Determine the (X, Y) coordinate at the center of the cell enclosing the given text.  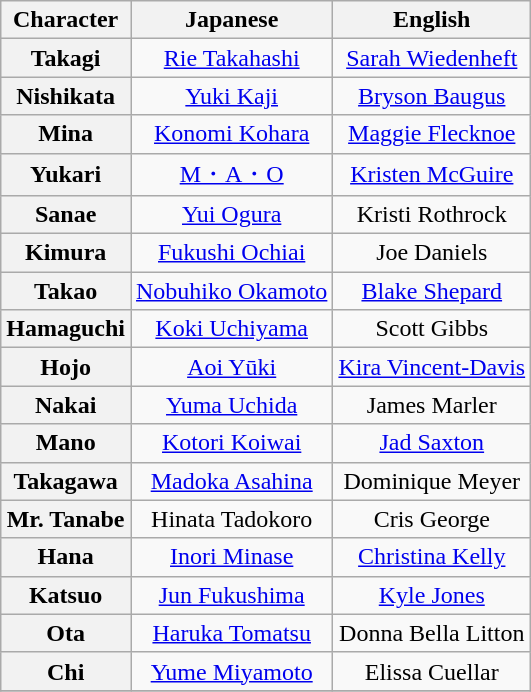
Takagi (66, 58)
Yukari (66, 174)
Mr. Tanabe (66, 519)
Hana (66, 557)
Kira Vincent-Davis (432, 367)
Madoka Asahina (231, 481)
Koki Uchiyama (231, 329)
Kyle Jones (432, 595)
Kimura (66, 253)
Cris George (432, 519)
Elissa Cuellar (432, 671)
Nakai (66, 405)
Aoi Yūki (231, 367)
Haruka Tomatsu (231, 633)
Sanae (66, 215)
Maggie Flecknoe (432, 134)
Christina Kelly (432, 557)
Kotori Koiwai (231, 443)
Nishikata (66, 96)
Konomi Kohara (231, 134)
Nobuhiko Okamoto (231, 291)
Chi (66, 671)
Yuki Kaji (231, 96)
Yui Ogura (231, 215)
Bryson Baugus (432, 96)
Hojo (66, 367)
Dominique Meyer (432, 481)
M・A・O (231, 174)
Character (66, 20)
Hamaguchi (66, 329)
Mano (66, 443)
English (432, 20)
Kristen McGuire (432, 174)
James Marler (432, 405)
Jad Saxton (432, 443)
Yume Miyamoto (231, 671)
Katsuo (66, 595)
Scott Gibbs (432, 329)
Japanese (231, 20)
Takagawa (66, 481)
Mina (66, 134)
Jun Fukushima (231, 595)
Yuma Uchida (231, 405)
Rie Takahashi (231, 58)
Joe Daniels (432, 253)
Kristi Rothrock (432, 215)
Takao (66, 291)
Fukushi Ochiai (231, 253)
Donna Bella Litton (432, 633)
Ota (66, 633)
Hinata Tadokoro (231, 519)
Blake Shepard (432, 291)
Inori Minase (231, 557)
Sarah Wiedenheft (432, 58)
